Capture the cell that displays the provided text and extract its [x, y] central coordinate. 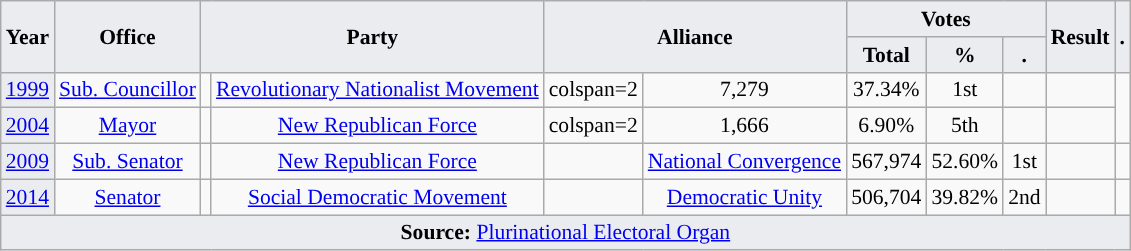
National Convergence [744, 162]
506,704 [886, 197]
567,974 [886, 162]
Office [128, 36]
% [964, 55]
Democratic Unity [744, 197]
Revolutionary Nationalist Movement [378, 90]
Source: Plurinational Electoral Organ [566, 233]
2nd [1024, 197]
7,279 [744, 90]
Result [1080, 36]
Sub. Senator [128, 162]
Social Democratic Movement [378, 197]
Total [886, 55]
Mayor [128, 126]
Year [28, 36]
2014 [28, 197]
Sub. Councillor [128, 90]
Senator [128, 197]
2004 [28, 126]
39.82% [964, 197]
5th [964, 126]
Party [372, 36]
2009 [28, 162]
Alliance [695, 36]
52.60% [964, 162]
1,666 [744, 126]
37.34% [886, 90]
Votes [946, 19]
1999 [28, 90]
6.90% [886, 126]
